Return [X, Y] of the center of cell containing provided text 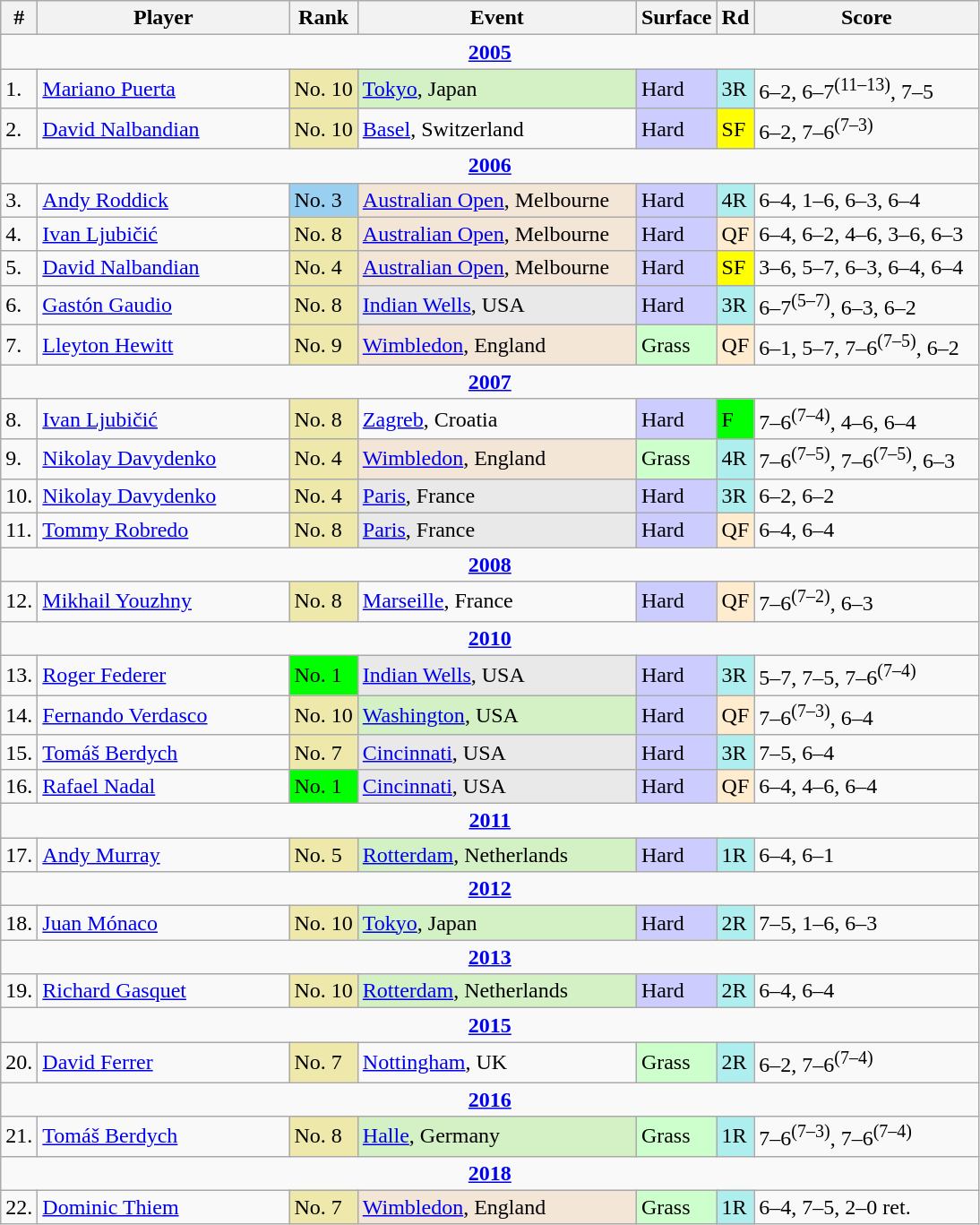
18. [20, 923]
20. [20, 1063]
14. [20, 715]
6–1, 5–7, 7–6(7–5), 6–2 [867, 346]
6. [20, 305]
Andy Murray [163, 855]
2006 [490, 166]
16. [20, 786]
Fernando Verdasco [163, 715]
2018 [490, 1173]
7–6(7–3), 6–4 [867, 715]
7–6(7–4), 4–6, 6–4 [867, 419]
6–2, 7–6(7–3) [867, 129]
Basel, Switzerland [496, 129]
7–6(7–3), 7–6(7–4) [867, 1136]
Rank [323, 18]
9. [20, 459]
Rd [735, 18]
7–6(7–5), 7–6(7–5), 6–3 [867, 459]
3. [20, 200]
No. 9 [323, 346]
3–6, 5–7, 6–3, 6–4, 6–4 [867, 268]
6–4, 7–5, 2–0 ret. [867, 1207]
10. [20, 496]
Washington, USA [496, 715]
Rafael Nadal [163, 786]
2013 [490, 957]
11. [20, 531]
Juan Mónaco [163, 923]
Richard Gasquet [163, 991]
2010 [490, 638]
19. [20, 991]
6–2, 6–7(11–13), 7–5 [867, 90]
2012 [490, 889]
# [20, 18]
Andy Roddick [163, 200]
Lleyton Hewitt [163, 346]
21. [20, 1136]
6–4, 6–2, 4–6, 3–6, 6–3 [867, 234]
Event [496, 18]
Dominic Thiem [163, 1207]
Score [867, 18]
2005 [490, 52]
2008 [490, 565]
Nottingham, UK [496, 1063]
Halle, Germany [496, 1136]
6–2, 7–6(7–4) [867, 1063]
12. [20, 602]
2011 [490, 821]
15. [20, 752]
F [735, 419]
2016 [490, 1100]
6–4, 6–1 [867, 855]
5. [20, 268]
1. [20, 90]
17. [20, 855]
6–4, 4–6, 6–4 [867, 786]
8. [20, 419]
Zagreb, Croatia [496, 419]
7–5, 1–6, 6–3 [867, 923]
2015 [490, 1025]
Surface [676, 18]
7. [20, 346]
5–7, 7–5, 7–6(7–4) [867, 676]
Mikhail Youzhny [163, 602]
Gastón Gaudio [163, 305]
22. [20, 1207]
Roger Federer [163, 676]
No. 3 [323, 200]
7–5, 6–4 [867, 752]
2. [20, 129]
Mariano Puerta [163, 90]
13. [20, 676]
4. [20, 234]
7–6(7–2), 6–3 [867, 602]
6–7(5–7), 6–3, 6–2 [867, 305]
6–2, 6–2 [867, 496]
No. 5 [323, 855]
Tommy Robredo [163, 531]
Marseille, France [496, 602]
6–4, 1–6, 6–3, 6–4 [867, 200]
David Ferrer [163, 1063]
2007 [490, 382]
Player [163, 18]
